Provide the [X, Y] coordinate of the cell's center where the given text is located.  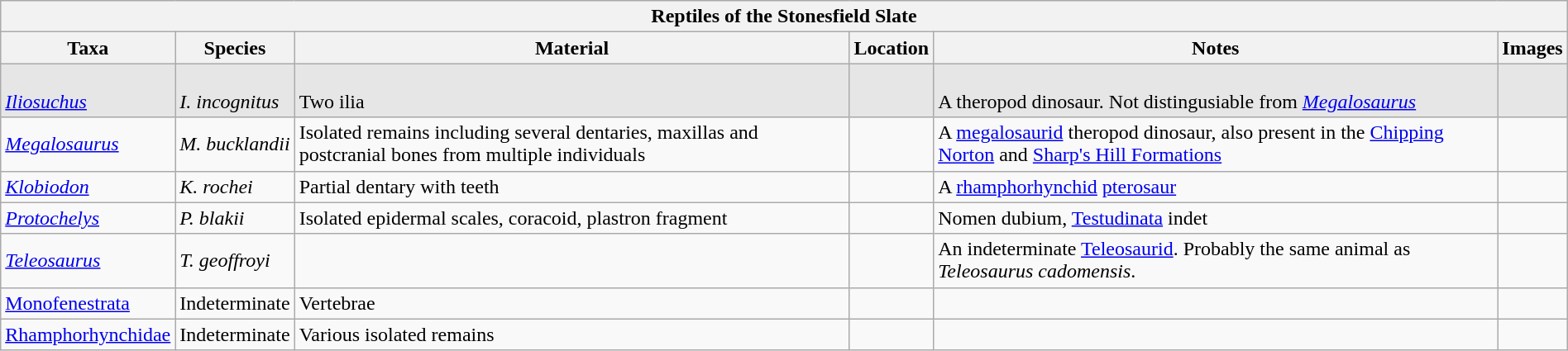
A rhamphorhynchid pterosaur [1216, 187]
Partial dentary with teeth [572, 187]
Material [572, 48]
T. geoffroyi [235, 261]
Iliosuchus [88, 91]
Location [892, 48]
Klobiodon [88, 187]
A theropod dinosaur. Not distingusiable from Megalosaurus [1216, 91]
Nomen dubium, Testudinata indet [1216, 218]
P. blakii [235, 218]
Isolated remains including several dentaries, maxillas and postcranial bones from multiple individuals [572, 144]
An indeterminate Teleosaurid. Probably the same animal as Teleosaurus cadomensis. [1216, 261]
Vertebrae [572, 303]
M. bucklandii [235, 144]
Images [1532, 48]
Megalosaurus [88, 144]
Various isolated remains [572, 334]
Monofenestrata [88, 303]
Notes [1216, 48]
K. rochei [235, 187]
A megalosaurid theropod dinosaur, also present in the Chipping Norton and Sharp's Hill Formations [1216, 144]
Two ilia [572, 91]
Reptiles of the Stonesfield Slate [784, 17]
Teleosaurus [88, 261]
Rhamphorhynchidae [88, 334]
Species [235, 48]
I. incognitus [235, 91]
Taxa [88, 48]
Isolated epidermal scales, coracoid, plastron fragment [572, 218]
Protochelys [88, 218]
